Determine the [X, Y] coordinate at the center of the cell enclosing the given text.  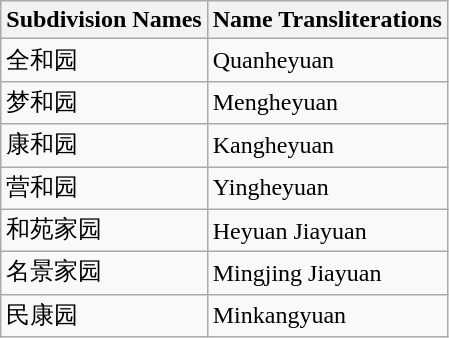
Quanheyuan [327, 60]
和苑家园 [104, 230]
营和园 [104, 188]
名景家园 [104, 274]
Heyuan Jiayuan [327, 230]
Minkangyuan [327, 316]
民康园 [104, 316]
康和园 [104, 146]
Kangheyuan [327, 146]
Mengheyuan [327, 102]
Yingheyuan [327, 188]
Subdivision Names [104, 20]
全和园 [104, 60]
Name Transliterations [327, 20]
Mingjing Jiayuan [327, 274]
梦和园 [104, 102]
